Detect which cell encompasses the target text, then output its [x, y] center coordinate. 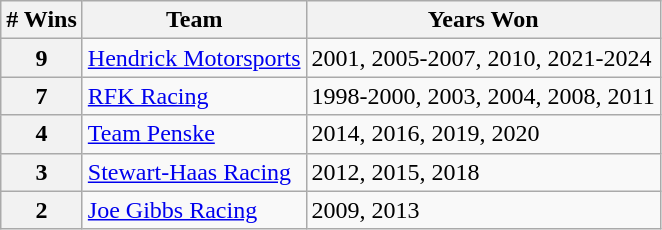
# Wins [42, 20]
Joe Gibbs Racing [194, 210]
7 [42, 96]
2001, 2005-2007, 2010, 2021-2024 [483, 58]
Team [194, 20]
RFK Racing [194, 96]
Hendrick Motorsports [194, 58]
1998-2000, 2003, 2004, 2008, 2011 [483, 96]
Stewart-Haas Racing [194, 172]
4 [42, 134]
2012, 2015, 2018 [483, 172]
2 [42, 210]
Years Won [483, 20]
2014, 2016, 2019, 2020 [483, 134]
9 [42, 58]
Team Penske [194, 134]
3 [42, 172]
2009, 2013 [483, 210]
